From the cell containing the given text, extract its center point as [x, y] coordinate. 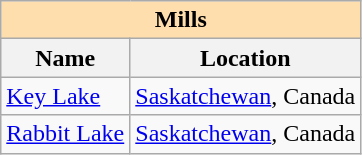
Location [246, 58]
Name [66, 58]
Key Lake [66, 96]
Mills [181, 20]
Rabbit Lake [66, 134]
